Return (X, Y) of the center of cell containing provided text 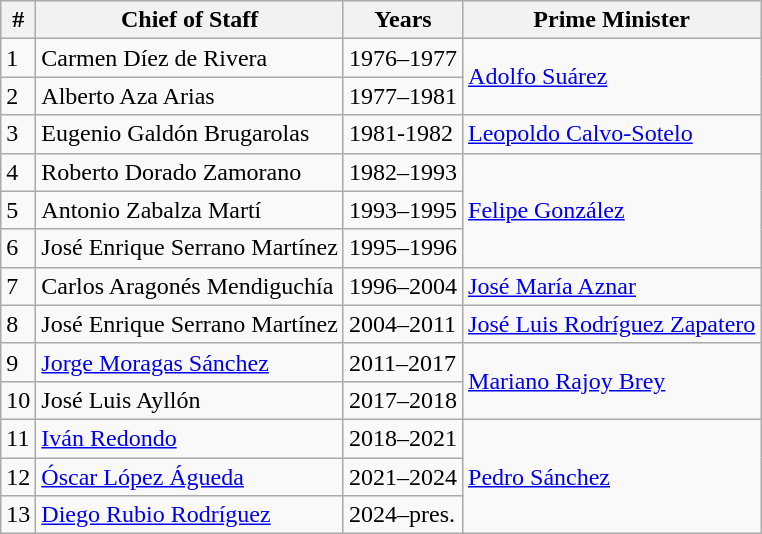
José Luis Rodríguez Zapatero (612, 324)
1996–2004 (402, 286)
Iván Redondo (190, 438)
1993–1995 (402, 210)
10 (18, 400)
7 (18, 286)
2018–2021 (402, 438)
# (18, 20)
13 (18, 515)
5 (18, 210)
2011–2017 (402, 362)
Pedro Sánchez (612, 476)
Felipe González (612, 210)
8 (18, 324)
2021–2024 (402, 477)
2024–pres. (402, 515)
9 (18, 362)
Roberto Dorado Zamorano (190, 172)
2017–2018 (402, 400)
Leopoldo Calvo-Sotelo (612, 134)
1995–1996 (402, 248)
Diego Rubio Rodríguez (190, 515)
Carlos Aragonés Mendiguchía (190, 286)
Adolfo Suárez (612, 77)
2 (18, 96)
Prime Minister (612, 20)
1 (18, 58)
Óscar López Águeda (190, 477)
Antonio Zabalza Martí (190, 210)
1976–1977 (402, 58)
Jorge Moragas Sánchez (190, 362)
6 (18, 248)
Years (402, 20)
Mariano Rajoy Brey (612, 381)
2004–2011 (402, 324)
1981-1982 (402, 134)
1982–1993 (402, 172)
3 (18, 134)
José María Aznar (612, 286)
Eugenio Galdón Brugarolas (190, 134)
Carmen Díez de Rivera (190, 58)
Chief of Staff (190, 20)
Alberto Aza Arias (190, 96)
11 (18, 438)
12 (18, 477)
4 (18, 172)
José Luis Ayllón (190, 400)
1977–1981 (402, 96)
